Output the (X, Y) coordinate of the center of the cell containing the given text.  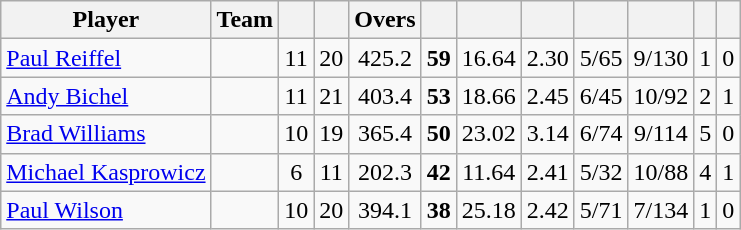
42 (438, 172)
25.18 (488, 210)
19 (332, 134)
2 (706, 96)
365.4 (385, 134)
10/92 (661, 96)
6/74 (601, 134)
53 (438, 96)
Paul Wilson (106, 210)
10/88 (661, 172)
403.4 (385, 96)
5/32 (601, 172)
5/71 (601, 210)
11.64 (488, 172)
21 (332, 96)
16.64 (488, 58)
9/130 (661, 58)
59 (438, 58)
Paul Reiffel (106, 58)
4 (706, 172)
7/134 (661, 210)
394.1 (385, 210)
425.2 (385, 58)
Player (106, 20)
38 (438, 210)
18.66 (488, 96)
Michael Kasprowicz (106, 172)
23.02 (488, 134)
9/114 (661, 134)
Brad Williams (106, 134)
2.45 (548, 96)
6/45 (601, 96)
Andy Bichel (106, 96)
Overs (385, 20)
50 (438, 134)
5 (706, 134)
2.41 (548, 172)
2.42 (548, 210)
5/65 (601, 58)
6 (296, 172)
3.14 (548, 134)
Team (245, 20)
202.3 (385, 172)
2.30 (548, 58)
